Output the (X, Y) coordinate of the center of the cell containing the given text.  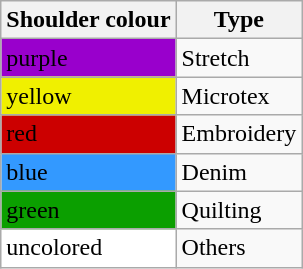
Denim (239, 172)
green (88, 210)
uncolored (88, 248)
yellow (88, 96)
blue (88, 172)
red (88, 134)
Microtex (239, 96)
Type (239, 20)
purple (88, 58)
Shoulder colour (88, 20)
Quilting (239, 210)
Stretch (239, 58)
Others (239, 248)
Embroidery (239, 134)
